Search for the cell housing the specified text and yield its (X, Y) center coordinate. 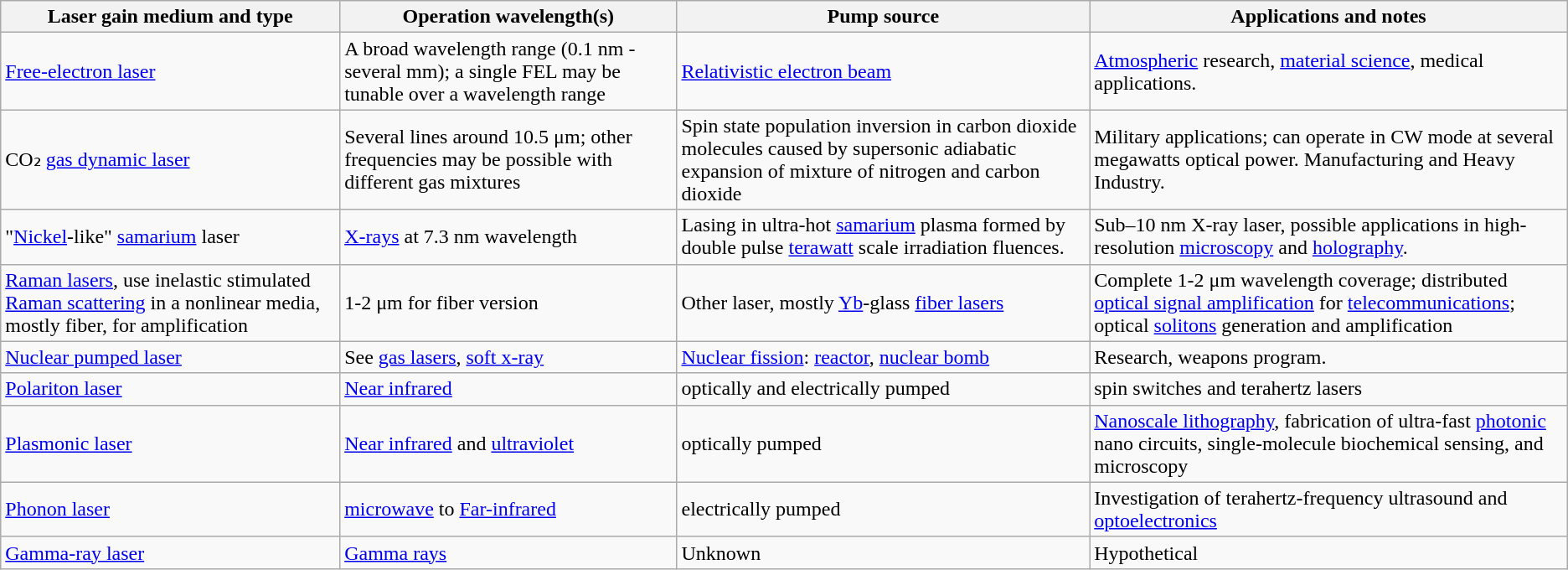
spin switches and terahertz lasers (1328, 389)
Nuclear pumped laser (171, 357)
Unknown (883, 552)
1-2 μm for fiber version (508, 303)
Pump source (883, 17)
Near infrared and ultraviolet (508, 443)
Applications and notes (1328, 17)
Complete 1-2 μm wavelength coverage; distributed optical signal amplification for telecommunications; optical solitons generation and amplification (1328, 303)
Operation wavelength(s) (508, 17)
Raman lasers, use inelastic stimulated Raman scattering in a nonlinear media, mostly fiber, for amplification (171, 303)
Several lines around 10.5 μm; other frequencies may be possible with different gas mixtures (508, 159)
Investigation of terahertz-frequency ultrasound and optoelectronics (1328, 510)
See gas lasers, soft x-ray (508, 357)
Lasing in ultra-hot samarium plasma formed by double pulse terawatt scale irradiation fluences. (883, 236)
Military applications; can operate in CW mode at several megawatts optical power. Manufacturing and Heavy Industry. (1328, 159)
optically and electrically pumped (883, 389)
Free-electron laser (171, 71)
A broad wavelength range (0.1 nm - several mm); a single FEL may be tunable over a wavelength range (508, 71)
Gamma rays (508, 552)
Nuclear fission: reactor, nuclear bomb (883, 357)
Atmospheric research, material science, medical applications. (1328, 71)
Gamma-ray laser (171, 552)
"Nickel-like" samarium laser (171, 236)
Relativistic electron beam (883, 71)
CO₂ gas dynamic laser (171, 159)
Laser gain medium and type (171, 17)
optically pumped (883, 443)
Phonon laser (171, 510)
Research, weapons program. (1328, 357)
Plasmonic laser (171, 443)
Hypothetical (1328, 552)
Near infrared (508, 389)
electrically pumped (883, 510)
microwave to Far-infrared (508, 510)
Other laser, mostly Yb-glass fiber lasers (883, 303)
X-rays at 7.3 nm wavelength (508, 236)
Polariton laser (171, 389)
Spin state population inversion in carbon dioxide molecules caused by supersonic adiabatic expansion of mixture of nitrogen and carbon dioxide (883, 159)
Nanoscale lithography, fabrication of ultra-fast photonic nano circuits, single-molecule biochemical sensing, and microscopy (1328, 443)
Sub–10 nm X-ray laser, possible applications in high-resolution microscopy and holography. (1328, 236)
